Output the (x, y) coordinate of the center of the cell containing the given text.  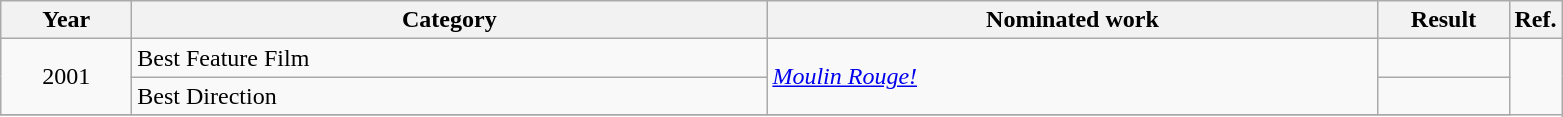
Moulin Rouge! (1072, 77)
Best Direction (450, 96)
Result (1444, 20)
Year (66, 20)
Category (450, 20)
Ref. (1536, 20)
2001 (66, 77)
Best Feature Film (450, 58)
Nominated work (1072, 20)
